Return the [x, y] coordinate for the center point of the cell that contains the specified text.  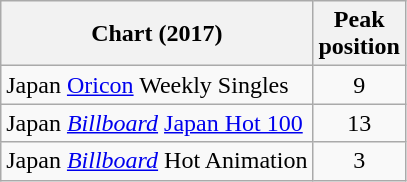
Japan Oricon Weekly Singles [157, 85]
Japan Billboard Japan Hot 100 [157, 123]
Peakposition [359, 34]
Japan Billboard Hot Animation [157, 161]
13 [359, 123]
3 [359, 161]
Chart (2017) [157, 34]
9 [359, 85]
